Scan for the cell matching the given text and deliver its [x, y] coordinate at center. 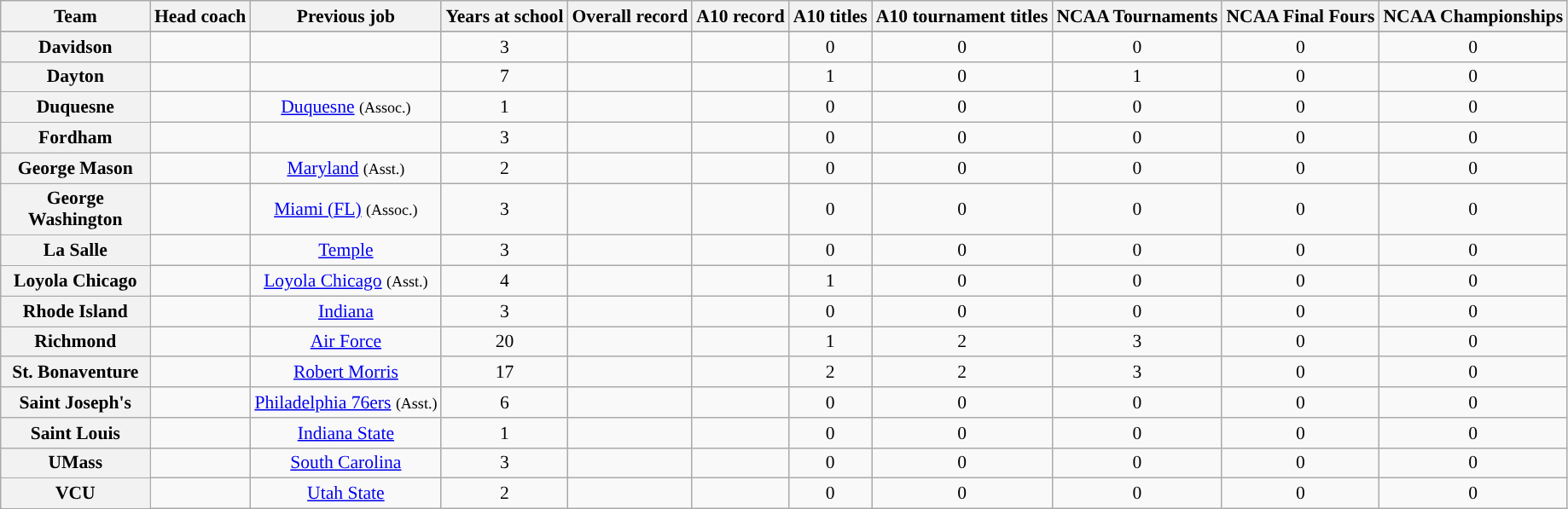
6 [504, 402]
Head coach [200, 16]
Loyola Chicago [75, 281]
Richmond [75, 342]
A10 tournament titles [962, 16]
NCAA Championships [1472, 16]
20 [504, 342]
Indiana State [346, 433]
Philadelphia 76ers (Asst.) [346, 402]
VCU [75, 494]
Rhode Island [75, 311]
Overall record [630, 16]
George Mason [75, 168]
Temple [346, 251]
UMass [75, 463]
George Washington [75, 210]
La Salle [75, 251]
A10 titles [831, 16]
Robert Morris [346, 373]
Davidson [75, 47]
NCAA Tournaments [1136, 16]
Miami (FL) (Assoc.) [346, 210]
Duquesne (Assoc.) [346, 107]
Loyola Chicago (Asst.) [346, 281]
17 [504, 373]
Indiana [346, 311]
South Carolina [346, 463]
Air Force [346, 342]
7 [504, 77]
Saint Louis [75, 433]
Fordham [75, 138]
Previous job [346, 16]
Dayton [75, 77]
Years at school [504, 16]
A10 record [740, 16]
St. Bonaventure [75, 373]
Team [75, 16]
Duquesne [75, 107]
Saint Joseph's [75, 402]
Maryland (Asst.) [346, 168]
Utah State [346, 494]
NCAA Final Fours [1300, 16]
4 [504, 281]
